Return (X, Y) of the center of cell containing provided text 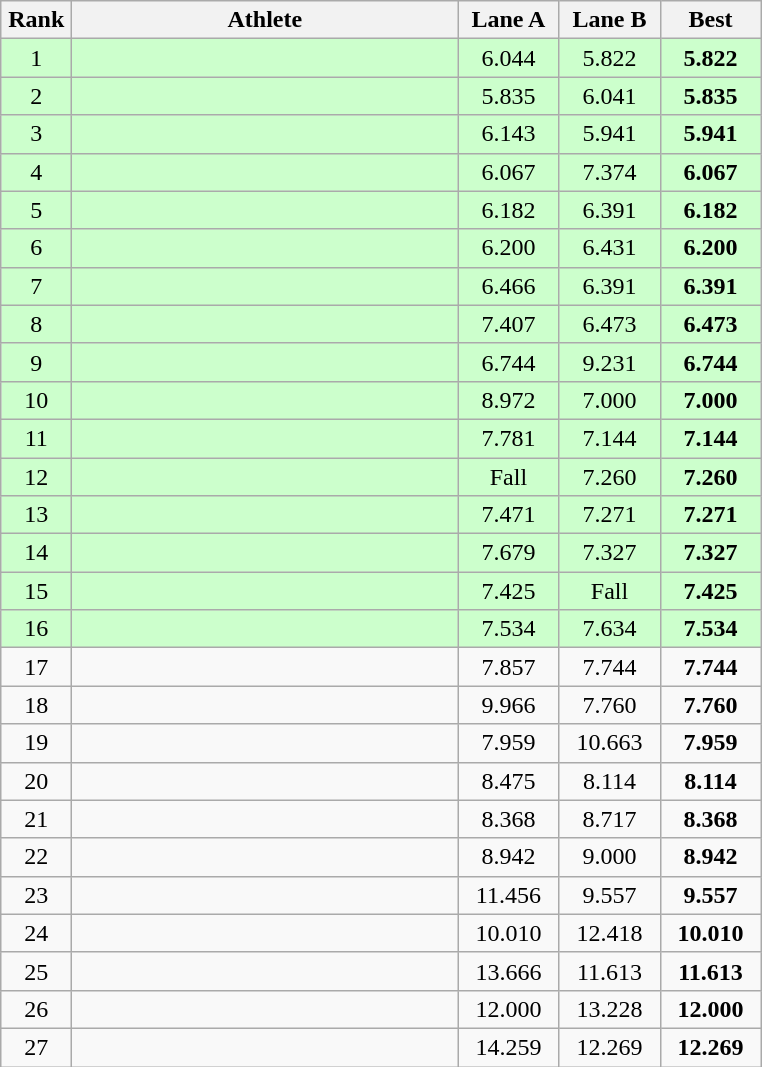
14.259 (508, 1047)
8.717 (610, 819)
7.407 (508, 324)
Rank (36, 20)
7.634 (610, 629)
11 (36, 438)
13.228 (610, 1009)
Lane B (610, 20)
Lane A (508, 20)
6.431 (610, 248)
17 (36, 667)
8.972 (508, 400)
8.475 (508, 781)
25 (36, 971)
16 (36, 629)
6.466 (508, 286)
6.143 (508, 134)
7.857 (508, 667)
26 (36, 1009)
19 (36, 743)
10 (36, 400)
9.966 (508, 705)
5 (36, 210)
20 (36, 781)
6.041 (610, 96)
7.679 (508, 553)
12 (36, 477)
7 (36, 286)
7.781 (508, 438)
Athlete (265, 20)
6.044 (508, 58)
15 (36, 591)
9.231 (610, 362)
7.374 (610, 172)
4 (36, 172)
1 (36, 58)
18 (36, 705)
7.471 (508, 515)
6 (36, 248)
27 (36, 1047)
23 (36, 895)
8 (36, 324)
13 (36, 515)
13.666 (508, 971)
12.418 (610, 933)
10.663 (610, 743)
9.000 (610, 857)
3 (36, 134)
2 (36, 96)
14 (36, 553)
11.456 (508, 895)
21 (36, 819)
22 (36, 857)
24 (36, 933)
Best (710, 20)
9 (36, 362)
